Return the [X, Y] coordinate for the center point of the cell that contains the specified text.  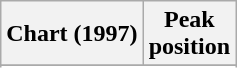
Peakposition [189, 34]
Chart (1997) [72, 34]
